Determine the (x, y) coordinate at the center of the cell enclosing the given text.  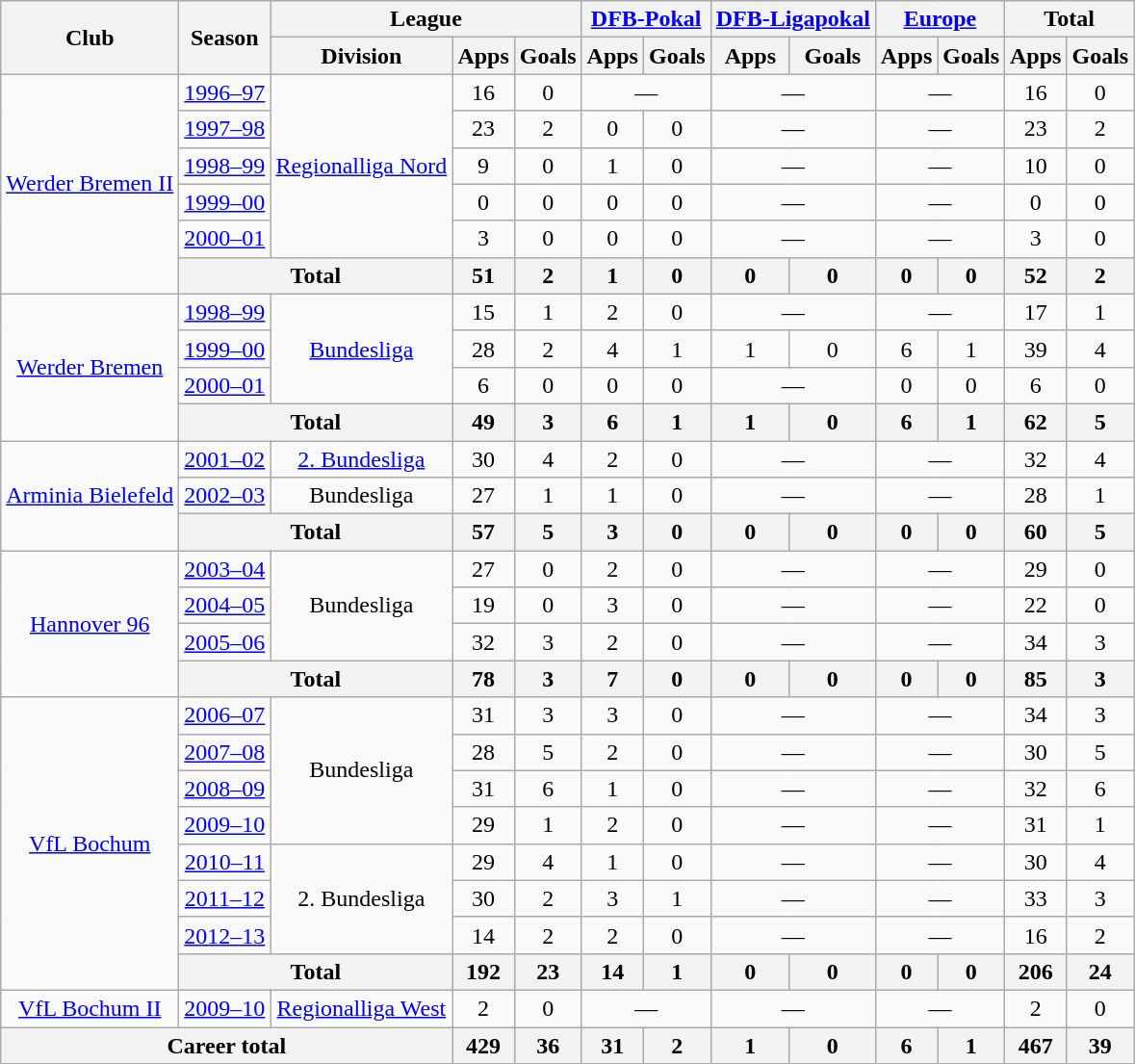
2010–11 (225, 862)
Werder Bremen (90, 367)
9 (483, 166)
2008–09 (225, 789)
467 (1036, 1045)
Europe (940, 19)
10 (1036, 166)
206 (1036, 972)
49 (483, 422)
2011–12 (225, 898)
429 (483, 1045)
24 (1100, 972)
52 (1036, 275)
Regionalliga Nord (362, 166)
62 (1036, 422)
Arminia Bielefeld (90, 496)
33 (1036, 898)
192 (483, 972)
Hannover 96 (90, 624)
Division (362, 56)
Season (225, 38)
Regionalliga West (362, 1008)
2006–07 (225, 715)
2005–06 (225, 642)
Club (90, 38)
DFB-Pokal (646, 19)
Career total (227, 1045)
1996–97 (225, 92)
2002–03 (225, 496)
2012–13 (225, 935)
51 (483, 275)
15 (483, 312)
36 (548, 1045)
DFB-Ligapokal (793, 19)
2003–04 (225, 569)
2004–05 (225, 606)
VfL Bochum (90, 843)
85 (1036, 679)
7 (612, 679)
19 (483, 606)
22 (1036, 606)
1997–98 (225, 129)
VfL Bochum II (90, 1008)
17 (1036, 312)
2007–08 (225, 752)
Werder Bremen II (90, 184)
57 (483, 532)
78 (483, 679)
2001–02 (225, 459)
60 (1036, 532)
League (426, 19)
